From the cell containing the given text, extract its center point as (X, Y) coordinate. 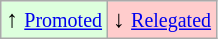
↓ Relegated (162, 20)
↑ Promoted (54, 20)
